Pinpoint the cell where the given text exists, returning its [x, y] midpoint coordinate. 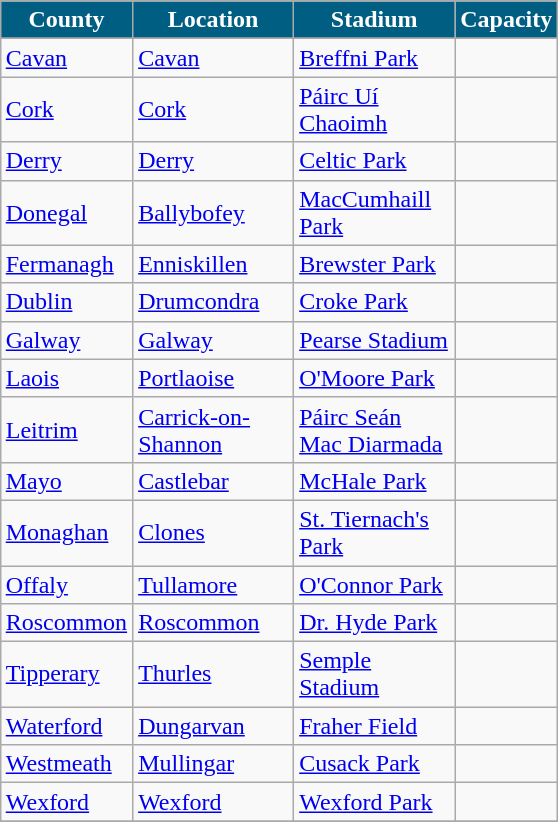
Ballybofey [214, 212]
Waterford [66, 726]
O'Connor Park [374, 585]
Mayo [66, 481]
McHale Park [374, 481]
Castlebar [214, 481]
County [66, 20]
Semple Stadium [374, 674]
Donegal [66, 212]
Stadium [374, 20]
Drumcondra [214, 302]
Mullingar [214, 764]
Tipperary [66, 674]
Brewster Park [374, 264]
Portlaoise [214, 378]
Pearse Stadium [374, 340]
Capacity [506, 20]
Offaly [66, 585]
Tullamore [214, 585]
Leitrim [66, 430]
Celtic Park [374, 161]
Páirc Uí Chaoimh [374, 110]
Páirc Seán Mac Diarmada [374, 430]
MacCumhaill Park [374, 212]
Croke Park [374, 302]
Clones [214, 532]
Westmeath [66, 764]
Breffni Park [374, 58]
Dublin [66, 302]
Cusack Park [374, 764]
Carrick-on-Shannon [214, 430]
Fraher Field [374, 726]
Thurles [214, 674]
Laois [66, 378]
Wexford Park [374, 802]
Enniskillen [214, 264]
Dr. Hyde Park [374, 623]
Dungarvan [214, 726]
St. Tiernach's Park [374, 532]
Monaghan [66, 532]
Fermanagh [66, 264]
O'Moore Park [374, 378]
Location [214, 20]
